Scan for the cell matching the given text and deliver its [X, Y] coordinate at center. 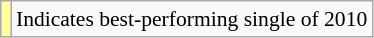
Indicates best-performing single of 2010 [192, 19]
